From the cell containing the given text, extract its center point as [X, Y] coordinate. 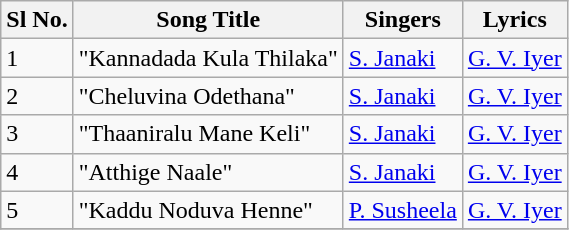
"Atthige Naale" [208, 172]
Lyrics [514, 20]
"Kannadada Kula Thilaka" [208, 58]
2 [37, 96]
P. Susheela [402, 210]
"Thaaniralu Mane Keli" [208, 134]
Sl No. [37, 20]
1 [37, 58]
5 [37, 210]
3 [37, 134]
Singers [402, 20]
4 [37, 172]
"Kaddu Noduva Henne" [208, 210]
Song Title [208, 20]
"Cheluvina Odethana" [208, 96]
